Detect which cell encompasses the target text, then output its (X, Y) center coordinate. 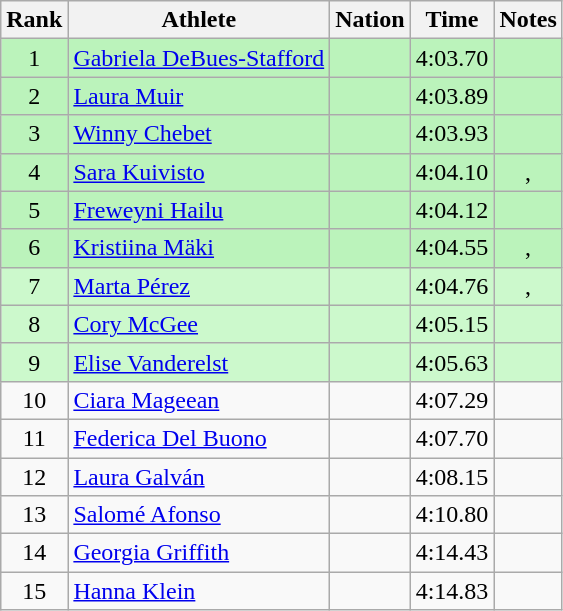
4:03.93 (452, 134)
4:04.76 (452, 286)
4:10.80 (452, 515)
Ciara Mageean (199, 400)
2 (34, 96)
7 (34, 286)
Notes (528, 20)
Nation (370, 20)
4 (34, 172)
Time (452, 20)
4:03.70 (452, 58)
4:08.15 (452, 477)
4:07.29 (452, 400)
5 (34, 210)
Marta Pérez (199, 286)
Laura Muir (199, 96)
Gabriela DeBues-Stafford (199, 58)
14 (34, 553)
12 (34, 477)
Hanna Klein (199, 591)
Laura Galván (199, 477)
6 (34, 248)
Sara Kuivisto (199, 172)
8 (34, 324)
Rank (34, 20)
Elise Vanderelst (199, 362)
4:05.15 (452, 324)
4:03.89 (452, 96)
4:07.70 (452, 438)
3 (34, 134)
4:04.55 (452, 248)
4:14.83 (452, 591)
Kristiina Mäki (199, 248)
4:14.43 (452, 553)
15 (34, 591)
Federica Del Buono (199, 438)
13 (34, 515)
Athlete (199, 20)
9 (34, 362)
4:05.63 (452, 362)
Georgia Griffith (199, 553)
4:04.12 (452, 210)
Salomé Afonso (199, 515)
Cory McGee (199, 324)
Freweyni Hailu (199, 210)
1 (34, 58)
11 (34, 438)
Winny Chebet (199, 134)
10 (34, 400)
4:04.10 (452, 172)
